Capture the cell that displays the provided text and extract its (x, y) central coordinate. 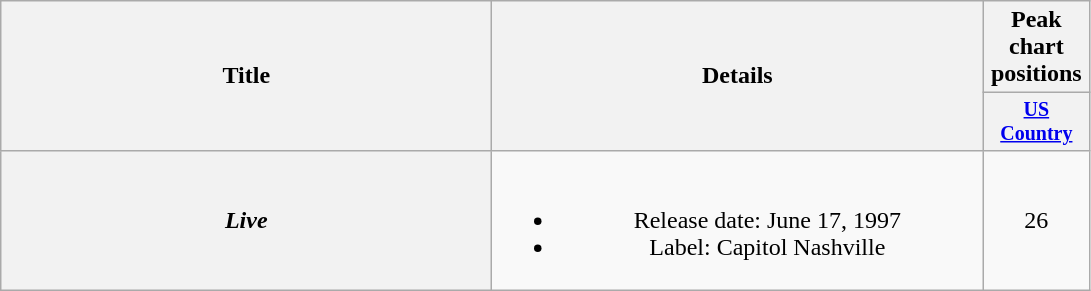
Peak chartpositions (1036, 47)
Release date: June 17, 1997Label: Capitol Nashville (738, 220)
26 (1036, 220)
Title (246, 76)
Details (738, 76)
Live (246, 220)
US Country (1036, 122)
